Find where the given text appears and provide that cell's center as (x, y) coordinate. 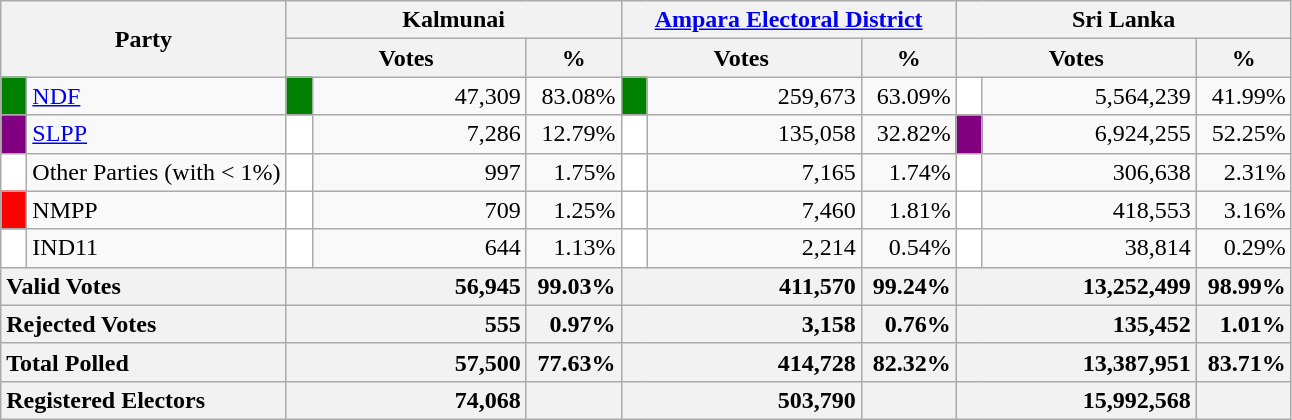
74,068 (406, 400)
83.08% (574, 96)
77.63% (574, 362)
82.32% (908, 362)
1.81% (908, 210)
38,814 (1089, 248)
7,460 (754, 210)
98.99% (1244, 286)
7,165 (754, 172)
1.75% (574, 172)
Sri Lanka (1124, 20)
1.25% (574, 210)
15,992,568 (1076, 400)
135,452 (1076, 324)
83.71% (1244, 362)
57,500 (406, 362)
0.76% (908, 324)
Kalmunai (454, 20)
12.79% (574, 134)
555 (406, 324)
414,728 (741, 362)
1.74% (908, 172)
0.29% (1244, 248)
6,924,255 (1089, 134)
644 (419, 248)
63.09% (908, 96)
1.01% (1244, 324)
56,945 (406, 286)
Valid Votes (144, 286)
0.54% (908, 248)
306,638 (1089, 172)
259,673 (754, 96)
2,214 (754, 248)
99.24% (908, 286)
99.03% (574, 286)
13,252,499 (1076, 286)
Party (144, 39)
IND11 (156, 248)
SLPP (156, 134)
997 (419, 172)
Registered Electors (144, 400)
52.25% (1244, 134)
Other Parties (with < 1%) (156, 172)
5,564,239 (1089, 96)
709 (419, 210)
411,570 (741, 286)
41.99% (1244, 96)
418,553 (1089, 210)
Rejected Votes (144, 324)
135,058 (754, 134)
1.13% (574, 248)
7,286 (419, 134)
32.82% (908, 134)
3,158 (741, 324)
Ampara Electoral District (788, 20)
503,790 (741, 400)
47,309 (419, 96)
NMPP (156, 210)
13,387,951 (1076, 362)
0.97% (574, 324)
Total Polled (144, 362)
NDF (156, 96)
3.16% (1244, 210)
2.31% (1244, 172)
